Provide the (X, Y) coordinate of the cell's center where the given text is located.  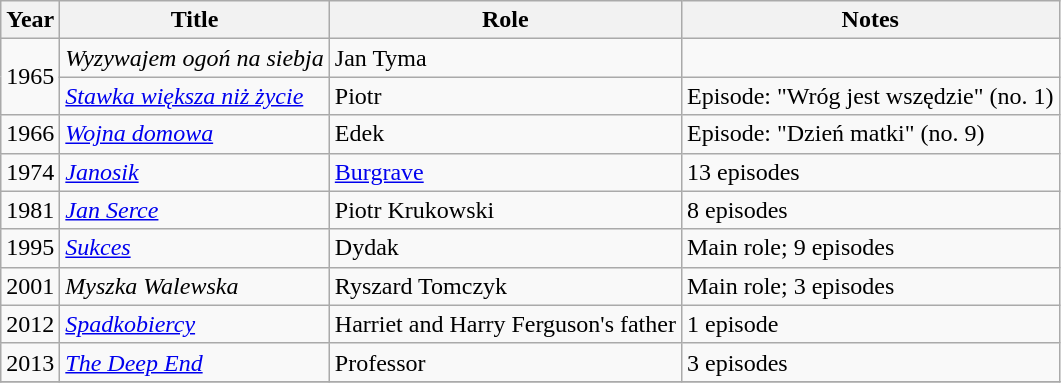
Piotr (505, 96)
Wyzywajem ogoń na siebja (194, 58)
Episode: "Dzień matki" (no. 9) (870, 134)
Spadkobiercy (194, 324)
Main role; 9 episodes (870, 248)
Wojna domowa (194, 134)
Notes (870, 20)
1 episode (870, 324)
1995 (30, 248)
Jan Tyma (505, 58)
8 episodes (870, 210)
Episode: "Wróg jest wszędzie" (no. 1) (870, 96)
Main role; 3 episodes (870, 286)
Dydak (505, 248)
3 episodes (870, 362)
Jan Serce (194, 210)
Role (505, 20)
Harriet and Harry Ferguson's father (505, 324)
Burgrave (505, 172)
Year (30, 20)
2013 (30, 362)
13 episodes (870, 172)
1981 (30, 210)
Janosik (194, 172)
Professor (505, 362)
Piotr Krukowski (505, 210)
2012 (30, 324)
1965 (30, 77)
Sukces (194, 248)
Myszka Walewska (194, 286)
Stawka większa niż życie (194, 96)
Title (194, 20)
Ryszard Tomczyk (505, 286)
1974 (30, 172)
Edek (505, 134)
1966 (30, 134)
The Deep End (194, 362)
2001 (30, 286)
